Return the (x, y) coordinate for the center point of the cell that contains the specified text.  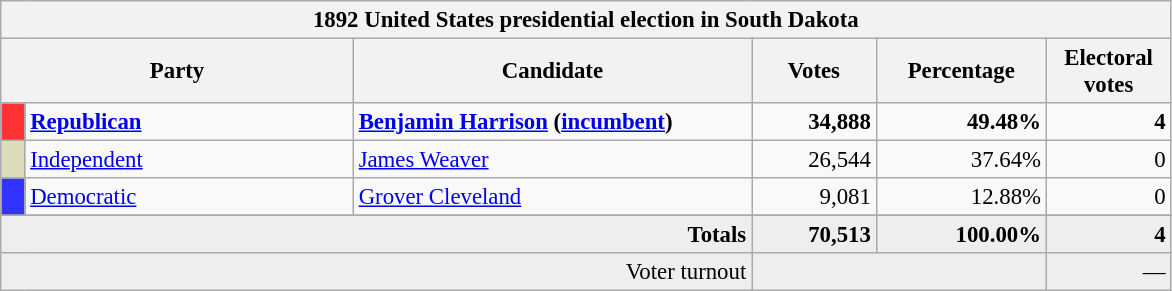
Totals (376, 235)
100.00% (961, 235)
70,513 (814, 235)
Independent (189, 160)
Votes (814, 72)
Candidate (552, 72)
Republican (189, 122)
1892 United States presidential election in South Dakota (586, 20)
Party (178, 72)
37.64% (961, 160)
49.48% (961, 122)
12.88% (961, 197)
Democratic (189, 197)
Percentage (961, 72)
James Weaver (552, 160)
Grover Cleveland (552, 197)
26,544 (814, 160)
Electoral votes (1108, 72)
Benjamin Harrison (incumbent) (552, 122)
9,081 (814, 197)
34,888 (814, 122)
